Capture the cell that displays the provided text and extract its [X, Y] central coordinate. 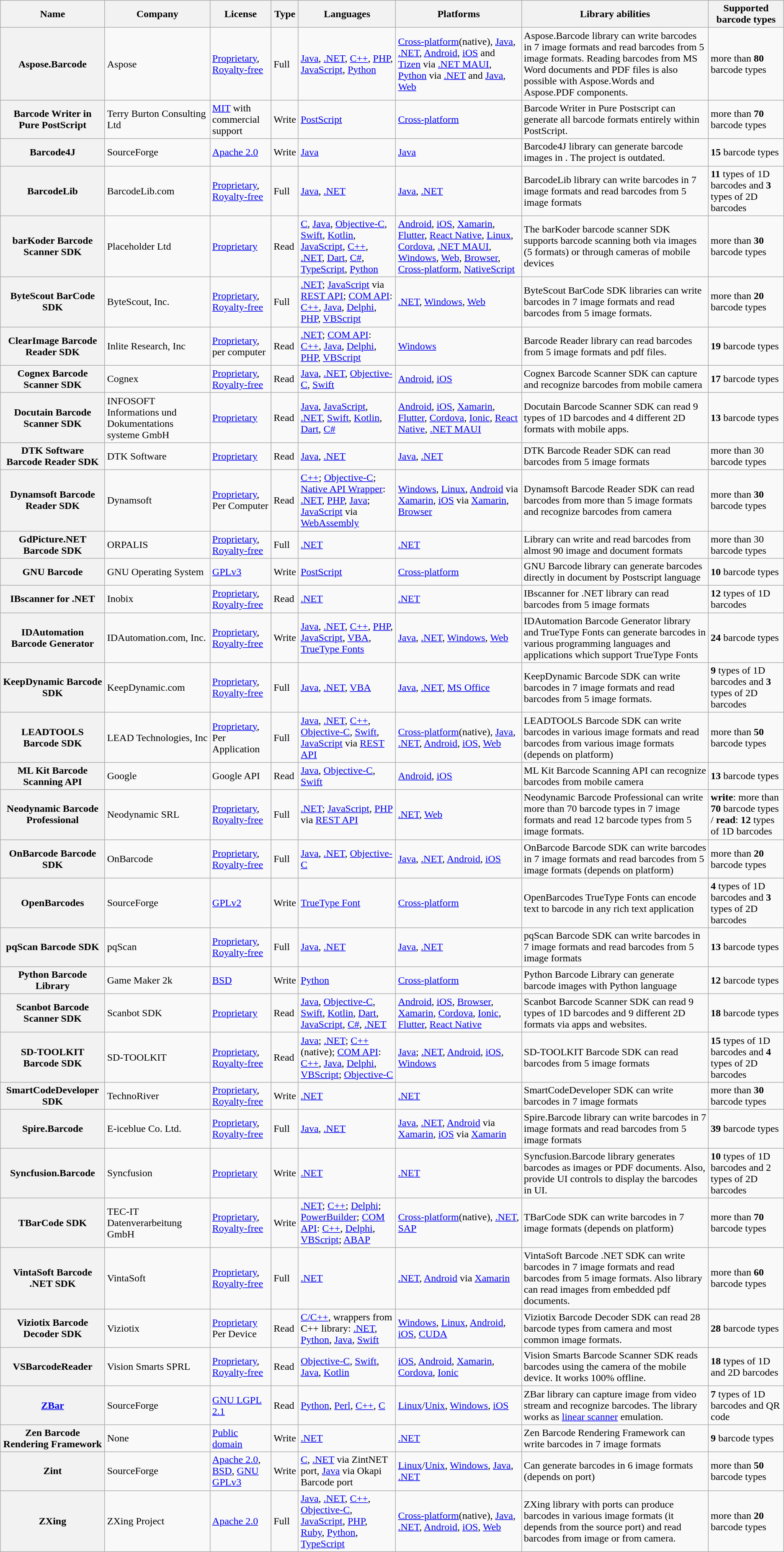
.NET; C++; Delphi; PowerBuilder; COM API: C++, Delphi, VBScript; ABAP [347, 1223]
GPLv3 [240, 572]
15 barcode types [746, 152]
Java, .NET, Android via Xamarin, iOS via Xamarin [459, 1128]
ZBar library can capture image from video stream and recognize barcodes. The library works as linear scanner emulation. [615, 1405]
GNU Operating System [157, 572]
10 barcode types [746, 572]
TEC-IT Datenverarbeitung GmbH [157, 1223]
.NET; JavaScript, PHP via REST API [347, 814]
KeepDynamic Barcode SDK [53, 688]
Platforms [459, 14]
39 barcode types [746, 1128]
Syncfusion.Barcode [53, 1173]
VintaSoft Barcode .NET SDK [53, 1278]
TBarCode SDK can write barcodes in 7 image formats (depends on platform) [615, 1223]
The barKoder barcode scanner SDK supports barcode scanning both via images (5 formats) or through cameras of mobile devices [615, 246]
Python Barcode Library [53, 980]
.NET, Windows, Web [459, 302]
Barcode4J library can generate barcode images in . The project is outdated. [615, 152]
BarcodeLib library can write barcodes in 7 image formats and read barcodes from 5 image formats [615, 191]
iOS, Android, Xamarin, Cordova, Ionic [459, 1367]
Linux/Unix, Windows, iOS [459, 1405]
SD-TOOLKIT Barcode SDK [53, 1057]
Docutain Barcode Scanner SDK can read 9 types of 1D barcodes and 4 different 2D formats with mobile apps. [615, 417]
ClearImage Barcode Reader SDK [53, 346]
Cognex Barcode Scanner SDK can capture and recognize barcodes from mobile camera [615, 379]
Dynamsoft Barcode Reader SDK can read barcodes from more than 5 image formats and recognize barcodes from camera [615, 500]
SmartCodeDeveloper SDK can write barcodes in 7 image formats [615, 1096]
Scanbot SDK [157, 1013]
Aspose [157, 64]
TBarCode SDK [53, 1223]
Google [157, 776]
Android, iOS, Browser, Xamarin, Cordova, Ionic, Flutter, React Native [459, 1013]
ORPALIS [157, 545]
Objective-C, Swift, Java, Kotlin [347, 1367]
LEADTOOLS Barcode SDK [53, 737]
E-iceblue Co. Ltd. [157, 1128]
12 barcode types [746, 980]
OpenBarcodes [53, 903]
7 types of 1D barcodes and QR code [746, 1405]
Proprietary, Per Application [240, 737]
Syncfusion [157, 1173]
17 barcode types [746, 379]
Neodynamic Barcode Professional can write more than 70 barcode types in 7 image formats and read 12 barcode types from 5 image formats. [615, 814]
more than 60 barcode types [746, 1278]
18 types of 1D and 2D barcodes [746, 1367]
pqScan Barcode SDK can write barcodes in 7 image formats and read barcodes from 5 image formats [615, 947]
OnBarcode Barcode SDK can write barcodes in 7 image formats and read barcodes from 5 image formats (depends on platform) [615, 859]
Game Maker 2k [157, 980]
write: more than 70 barcode types / read: 12 types of 1D barcodes [746, 814]
Can generate barcodes in 6 image formats (depends on port) [615, 1471]
Windows, Linux, Android via Xamarin, iOS via Xamarin, Browser [459, 500]
SmartCodeDeveloper SDK [53, 1096]
4 types of 1D barcodes and 3 types of 2D barcodes [746, 903]
LEAD Technologies, Inc [157, 737]
Neodynamic SRL [157, 814]
Barcode Writer in Pure Postscript can generate all barcode formats entirely within PostScript. [615, 119]
Cross-platform(native), .NET, SAP [459, 1223]
Barcode Writer in Pure PostScript [53, 119]
GdPicture.NET Barcode SDK [53, 545]
Dynamsoft Barcode Reader SDK [53, 500]
Java, Objective-C, Swift [347, 776]
OnBarcode Barcode SDK [53, 859]
C, .NET via ZintNET port, Java via Okapi Barcode port [347, 1471]
.NET, Android via Xamarin [459, 1278]
Cross-platform(native), Java, .NET, Android, iOS and Tizen via .NET MAUI, Python via .NET and Java, Web [459, 64]
Zint [53, 1471]
Viziotix Barcode Decoder SDK can read 28 barcode types from camera and most common image formats. [615, 1328]
BSD [240, 980]
Java, .NET, C++, Objective-C, JavaScript, PHP, Ruby, Python, TypeScript [347, 1521]
IDAutomation.com, Inc. [157, 638]
Java, .NET, C++, PHP, JavaScript, Python [347, 64]
Docutain Barcode Scanner SDK [53, 417]
Proprietary Per Device [240, 1328]
Python, Perl, C++, C [347, 1405]
Windows, Linux, Android, iOS, CUDA [459, 1328]
11 types of 1D barcodes and 3 types of 2D barcodes [746, 191]
ZXing library with ports can produce barcodes in various image formats (it depends from the source port) and read barcodes from image or from camera. [615, 1521]
GNU LGPL 2.1 [240, 1405]
BarcodeLib.com [157, 191]
MIT with commercial support [240, 119]
Vision Smarts SPRL [157, 1367]
Java, .NET, Windows, Web [459, 638]
Neodynamic Barcode Professional [53, 814]
Proprietary, per computer [240, 346]
24 barcode types [746, 638]
12 types of 1D barcodes [746, 599]
ZXing Project [157, 1521]
C, Java, Objective-C, Swift, Kotlin, JavaScript, C++, .NET, Dart, C#, TypeScript, Python [347, 246]
ZBar [53, 1405]
Proprietary, Per Computer [240, 500]
Supported barcode types [746, 14]
Spire.Barcode [53, 1128]
9 types of 1D barcodes and 3 types of 2D barcodes [746, 688]
Scanbot Barcode Scanner SDK [53, 1013]
Java; .NET; C++(native); COM API: C++, Java, Delphi, VBScript; Objective-C [347, 1057]
ByteScout BarCode SDK libraries can write barcodes in 7 image formats and read barcodes from 5 image formats. [615, 302]
INFOSOFT Informations und Dokumentations systeme GmbH [157, 417]
ZXing [53, 1521]
Public domain [240, 1438]
DTK Software [157, 456]
Apache 2.0, BSD, GNU GPLv3 [240, 1471]
Syncfusion.Barcode library generates barcodes as images or PDF documents. Also, provide UI controls to display the barcodes in UI. [615, 1173]
ByteScout BarCode SDK [53, 302]
C/C++, wrappers from C++ library: .NET, Python, Java, Swift [347, 1328]
DTK Barcode Reader SDK can read barcodes from 5 image formats [615, 456]
Languages [347, 14]
SD-TOOLKIT Barcode SDK can read barcodes from 5 image formats [615, 1057]
19 barcode types [746, 346]
Java, JavaScript, .NET, Swift, Kotlin, Dart, C# [347, 417]
TechnoRiver [157, 1096]
Terry Burton Consulting Ltd [157, 119]
Vision Smarts Barcode Scanner SDK reads barcodes using the camera of the mobile device. It works 100% offline. [615, 1367]
Type [285, 14]
.NET, Web [459, 814]
Barcode Reader library can read barcodes from 5 image formats and pdf files. [615, 346]
more than 80 barcode types [746, 64]
IBscanner for .NET library can read barcodes from 5 image formats [615, 599]
GNU Barcode library can generate barcodes directly in document by Postscript language [615, 572]
Inlite Research, Inc [157, 346]
Placeholder Ltd [157, 246]
GPLv2 [240, 903]
Linux/Unix, Windows, Java, .NET [459, 1471]
IDAutomation Barcode Generator [53, 638]
barKoder Barcode Scanner SDK [53, 246]
Python [347, 980]
C++; Objective-C; Native API Wrapper: .NET, PHP, Java; JavaScript via WebAssembly [347, 500]
Dynamsoft [157, 500]
.NET; COM API: C++, Java, Delphi, PHP, VBScript [347, 346]
TrueType Font [347, 903]
VSBarcodeReader [53, 1367]
28 barcode types [746, 1328]
KeepDynamic Barcode SDK can write barcodes in 7 image formats and read barcodes from 5 image formats. [615, 688]
DTK Software Barcode Reader SDK [53, 456]
10 types of 1D barcodes and 2 types of 2D barcodes [746, 1173]
Google API [240, 776]
Cognex Barcode Scanner SDK [53, 379]
Company [157, 14]
Java; .NET, Android, iOS, Windows [459, 1057]
KeepDynamic.com [157, 688]
Name [53, 14]
Android, iOS, Xamarin, Flutter, React Native, Linux, Cordova, .NET MAUI, Windows, Web, Browser, Cross-platform, NativeScript [459, 246]
Android, iOS, Xamarin, Flutter, Cordova, Ionic, React Native, .NET MAUI [459, 417]
Python Barcode Library can generate barcode images with Python language [615, 980]
Java, .NET, Objective-C, Swift [347, 379]
Library abilities [615, 14]
.NET; JavaScript via REST API; COM API: C++, Java, Delphi, PHP, VBScript [347, 302]
15 types of 1D barcodes and 4 types of 2D barcodes [746, 1057]
ByteScout, Inc. [157, 302]
BarcodeLib [53, 191]
License [240, 14]
ML Kit Barcode Scanning API can recognize barcodes from mobile camera [615, 776]
OnBarcode [157, 859]
pqScan [157, 947]
IBscanner for .NET [53, 599]
Inobix [157, 599]
LEADTOOLS Barcode SDK can write barcodes in various image formats and read barcodes from various image formats (depends on platform) [615, 737]
Spire.Barcode library can write barcodes in 7 image formats and read barcodes from 5 image formats [615, 1128]
OpenBarcodes TrueType Fonts can encode text to barcode in any rich text application [615, 903]
Java, Objective-C, Swift, Kotlin, Dart, JavaScript, C#, .NET [347, 1013]
Java, .NET, C++, Objective-C, Swift, JavaScript via REST API [347, 737]
Viziotix [157, 1328]
9 barcode types [746, 1438]
Barcode4J [53, 152]
ML Kit Barcode Scanning API [53, 776]
pqScan Barcode SDK [53, 947]
GNU Barcode [53, 572]
Zen Barcode Rendering Framework can write barcodes in 7 image formats [615, 1438]
Cognex [157, 379]
Java, .NET, Objective-C [347, 859]
Java, .NET, MS Office [459, 688]
VintaSoft [157, 1278]
Java, .NET, VBA [347, 688]
Aspose.Barcode [53, 64]
Viziotix Barcode Decoder SDK [53, 1328]
Scanbot Barcode Scanner SDK can read 9 types of 1D barcodes and 9 different 2D formats via apps and websites. [615, 1013]
Java, .NET, C++, PHP, JavaScript, VBA, TrueType Fonts [347, 638]
Zen Barcode Rendering Framework [53, 1438]
SD-TOOLKIT [157, 1057]
18 barcode types [746, 1013]
Java, .NET, Android, iOS [459, 859]
Windows [459, 346]
None [157, 1438]
Library can write and read barcodes from almost 90 image and document formats [615, 545]
